Pinpoint the cell where the given text exists, returning its [x, y] midpoint coordinate. 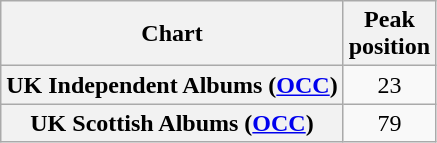
23 [389, 85]
UK Scottish Albums (OCC) [172, 123]
UK Independent Albums (OCC) [172, 85]
Chart [172, 34]
Peakposition [389, 34]
79 [389, 123]
